Capture the cell that displays the provided text and extract its [X, Y] central coordinate. 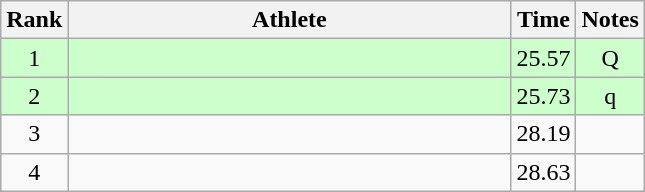
1 [34, 58]
28.63 [544, 172]
Q [610, 58]
4 [34, 172]
2 [34, 96]
Notes [610, 20]
3 [34, 134]
Time [544, 20]
Rank [34, 20]
Athlete [290, 20]
28.19 [544, 134]
q [610, 96]
25.57 [544, 58]
25.73 [544, 96]
